Return the (x, y) coordinate for the center point of the cell that contains the specified text.  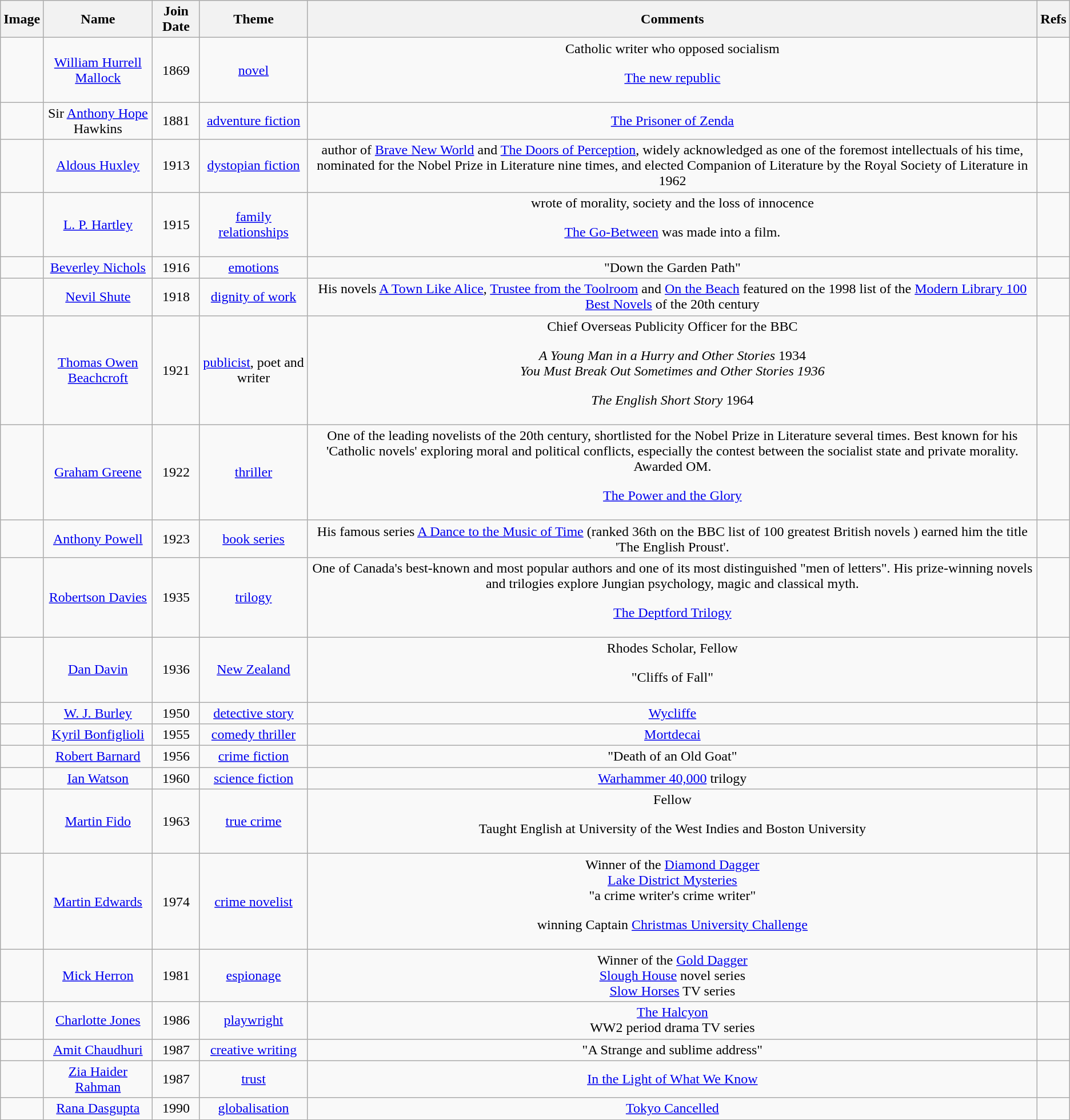
Zia Haider Rahman (98, 1079)
Aldous Huxley (98, 166)
New Zealand (254, 670)
Rhodes Scholar, Fellow"Cliffs of Fall" (672, 670)
Warhammer 40,000 trilogy (672, 778)
In the Light of What We Know (672, 1079)
1918 (176, 297)
1956 (176, 757)
The Prisoner of Zenda (672, 121)
Robert Barnard (98, 757)
novel (254, 70)
Charlotte Jones (98, 1021)
playwright (254, 1021)
"Down the Garden Path" (672, 267)
Image (22, 19)
Join Date (176, 19)
adventure fiction (254, 121)
family relationships (254, 224)
Comments (672, 19)
crime novelist (254, 902)
science fiction (254, 778)
Graham Greene (98, 472)
creative writing (254, 1050)
publicist, poet and writer (254, 370)
Martin Fido (98, 822)
Beverley Nichols (98, 267)
1916 (176, 267)
espionage (254, 975)
"Death of an Old Goat" (672, 757)
FellowTaught English at University of the West Indies and Boston University (672, 822)
Theme (254, 19)
book series (254, 538)
1881 (176, 121)
1923 (176, 538)
emotions (254, 267)
William Hurrell Mallock (98, 70)
globalisation (254, 1109)
The HalcyonWW2 period drama TV series (672, 1021)
Nevil Shute (98, 297)
1963 (176, 822)
trilogy (254, 597)
detective story (254, 713)
Martin Edwards (98, 902)
1960 (176, 778)
1981 (176, 975)
1974 (176, 902)
Amit Chaudhuri (98, 1050)
1990 (176, 1109)
Ian Watson (98, 778)
1913 (176, 166)
Anthony Powell (98, 538)
1922 (176, 472)
W. J. Burley (98, 713)
Tokyo Cancelled (672, 1109)
1935 (176, 597)
Catholic writer who opposed socialism The new republic (672, 70)
dystopian fiction (254, 166)
Name (98, 19)
dignity of work (254, 297)
Thomas Owen Beachcroft (98, 370)
Wycliffe (672, 713)
1955 (176, 735)
Winner of the Gold DaggerSlough House novel seriesSlow Horses TV series (672, 975)
1921 (176, 370)
trust (254, 1079)
Refs (1053, 19)
crime fiction (254, 757)
L. P. Hartley (98, 224)
1915 (176, 224)
thriller (254, 472)
Kyril Bonfiglioli (98, 735)
1869 (176, 70)
true crime (254, 822)
Sir Anthony Hope Hawkins (98, 121)
Rana Dasgupta (98, 1109)
1936 (176, 670)
1950 (176, 713)
wrote of morality, society and the loss of innocence The Go-Between was made into a film. (672, 224)
Dan Davin (98, 670)
"A Strange and sublime address" (672, 1050)
Winner of the Diamond DaggerLake District Mysteries"a crime writer's crime writer"winning Captain Christmas University Challenge (672, 902)
1986 (176, 1021)
Mick Herron (98, 975)
comedy thriller (254, 735)
Mortdecai (672, 735)
Robertson Davies (98, 597)
